Capture the cell that displays the provided text and extract its [x, y] central coordinate. 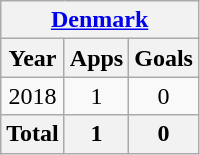
Total [33, 134]
Goals [164, 58]
2018 [33, 96]
Denmark [100, 20]
Apps [96, 58]
Year [33, 58]
